Output the (x, y) coordinate of the center of the cell containing the given text.  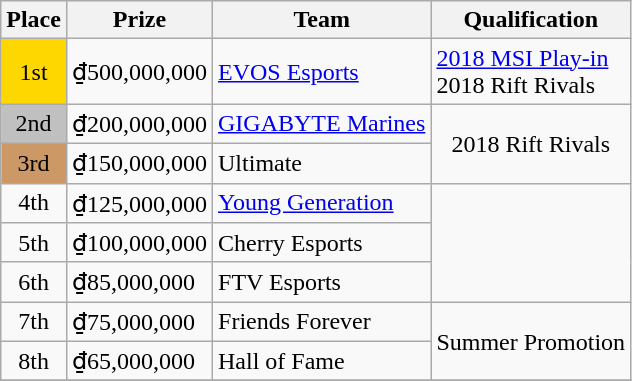
Young Generation (322, 203)
Team (322, 20)
3rd (34, 163)
Place (34, 20)
₫100,000,000 (139, 243)
2018 MSI Play-in 2018 Rift Rivals (531, 72)
1st (34, 72)
4th (34, 203)
₫75,000,000 (139, 322)
6th (34, 282)
GIGABYTE Marines (322, 124)
FTV Esports (322, 282)
Qualification (531, 20)
Cherry Esports (322, 243)
₫150,000,000 (139, 163)
₫500,000,000 (139, 72)
Ultimate (322, 163)
2nd (34, 124)
7th (34, 322)
Summer Promotion (531, 342)
Prize (139, 20)
₫65,000,000 (139, 361)
8th (34, 361)
₫200,000,000 (139, 124)
₫85,000,000 (139, 282)
₫125,000,000 (139, 203)
2018 Rift Rivals (531, 144)
5th (34, 243)
Friends Forever (322, 322)
EVOS Esports (322, 72)
Hall of Fame (322, 361)
